From the cell containing the given text, extract its center point as (x, y) coordinate. 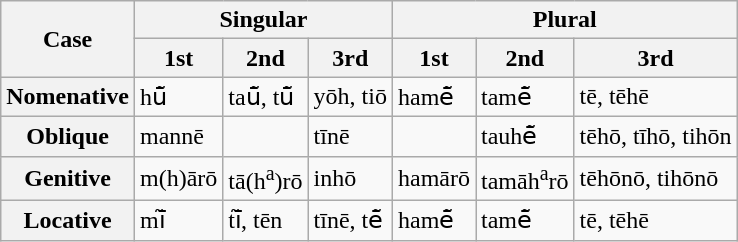
m(h)ārō (178, 178)
tīnē (350, 136)
Singular (263, 20)
tīnē, tē̃ (350, 221)
tēhōnō, tihōnō (656, 178)
hamārō (434, 178)
Plural (564, 20)
tauhē̃ (526, 136)
Locative (68, 221)
tī̃, tēn (266, 221)
Oblique (68, 136)
tā(ha)rō (266, 178)
tamāharō (526, 178)
Genitive (68, 178)
inhō (350, 178)
tēhō, tīhō, tihōn (656, 136)
hū̃ (178, 97)
mannē (178, 136)
mī̃ (178, 221)
yōh, tiō (350, 97)
Nomenative (68, 97)
taū̃, tū̃ (266, 97)
Case (68, 39)
